For the text-containing cell, return its midpoint in [x, y] coordinate format. 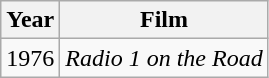
Film [164, 20]
1976 [30, 58]
Radio 1 on the Road [164, 58]
Year [30, 20]
